Return (x, y) of the center of cell containing provided text 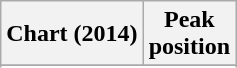
Peakposition (189, 34)
Chart (2014) (72, 34)
